Output the [x, y] coordinate of the center of the cell containing the given text.  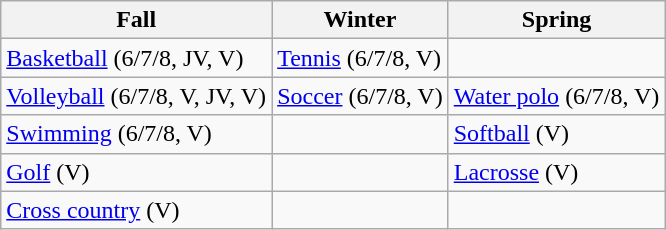
Swimming (6/7/8, V) [136, 134]
Basketball (6/7/8, JV, V) [136, 58]
Spring [556, 20]
Softball (V) [556, 134]
Winter [360, 20]
Cross country (V) [136, 210]
Golf (V) [136, 172]
Lacrosse (V) [556, 172]
Tennis (6/7/8, V) [360, 58]
Soccer (6/7/8, V) [360, 96]
Fall [136, 20]
Volleyball (6/7/8, V, JV, V) [136, 96]
Water polo (6/7/8, V) [556, 96]
